Return the (X, Y) coordinate for the center point of the cell that contains the specified text.  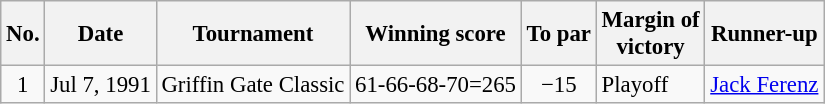
1 (23, 85)
Margin ofvictory (650, 34)
Date (100, 34)
Winning score (436, 34)
61-66-68-70=265 (436, 85)
Jul 7, 1991 (100, 85)
To par (558, 34)
Tournament (253, 34)
Playoff (650, 85)
No. (23, 34)
−15 (558, 85)
Griffin Gate Classic (253, 85)
Jack Ferenz (764, 85)
Runner-up (764, 34)
